Search for the cell housing the specified text and yield its [x, y] center coordinate. 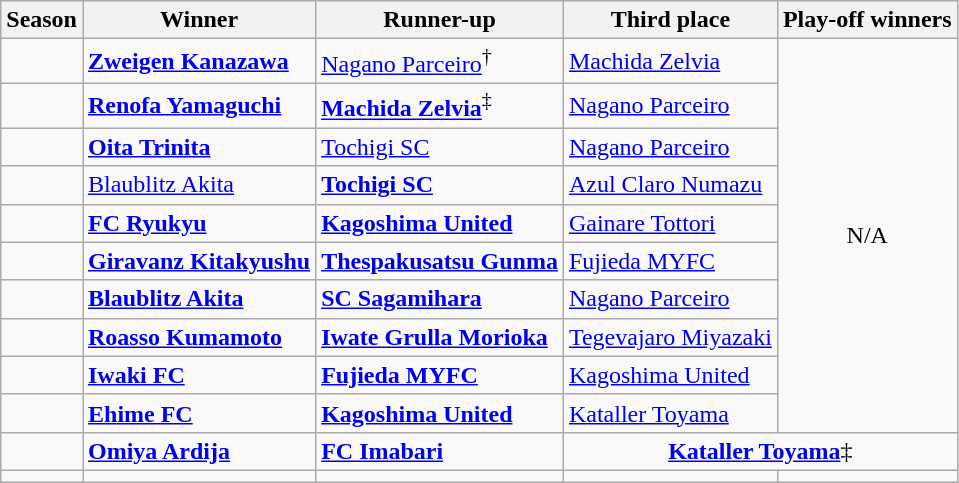
Omiya Ardija [198, 451]
Runner-up [440, 20]
Kataller Toyama [670, 413]
FC Ryukyu [198, 223]
Roasso Kumamoto [198, 337]
Giravanz Kitakyushu [198, 261]
Iwaki FC [198, 375]
Iwate Grulla Morioka [440, 337]
N/A [867, 236]
Machida Zelvia [670, 62]
Thespakusatsu Gunma [440, 261]
Third place [670, 20]
Play-off winners [867, 20]
Ehime FC [198, 413]
Oita Trinita [198, 147]
Renofa Yamaguchi [198, 106]
Nagano Parceiro† [440, 62]
Azul Claro Numazu [670, 185]
Tegevajaro Miyazaki [670, 337]
Kataller Toyama‡ [760, 451]
Season [42, 20]
Zweigen Kanazawa [198, 62]
FC Imabari [440, 451]
SC Sagamihara [440, 299]
Gainare Tottori [670, 223]
Winner [198, 20]
Machida Zelvia‡ [440, 106]
